Return the [X, Y] coordinate for the center point of the cell that contains the specified text.  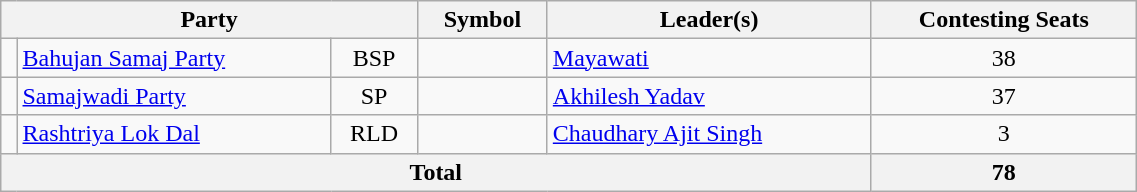
Samajwadi Party [174, 96]
RLD [374, 134]
Leader(s) [709, 20]
78 [1004, 172]
SP [374, 96]
38 [1004, 58]
Total [436, 172]
Chaudhary Ajit Singh [709, 134]
Akhilesh Yadav [709, 96]
37 [1004, 96]
3 [1004, 134]
Symbol [482, 20]
Mayawati [709, 58]
BSP [374, 58]
Bahujan Samaj Party [174, 58]
Party [210, 20]
Rashtriya Lok Dal [174, 134]
Contesting Seats [1004, 20]
